Capture the cell that displays the provided text and extract its [x, y] central coordinate. 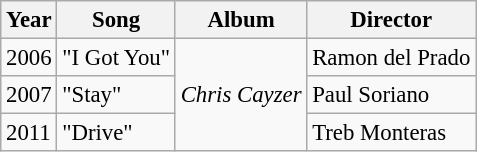
Paul Soriano [392, 95]
"Stay" [116, 95]
Chris Cayzer [240, 96]
Director [392, 20]
2006 [29, 58]
"I Got You" [116, 58]
2007 [29, 95]
Ramon del Prado [392, 58]
2011 [29, 133]
"Drive" [116, 133]
Year [29, 20]
Treb Monteras [392, 133]
Song [116, 20]
Album [240, 20]
